Determine the (x, y) coordinate at the center of the cell enclosing the given text.  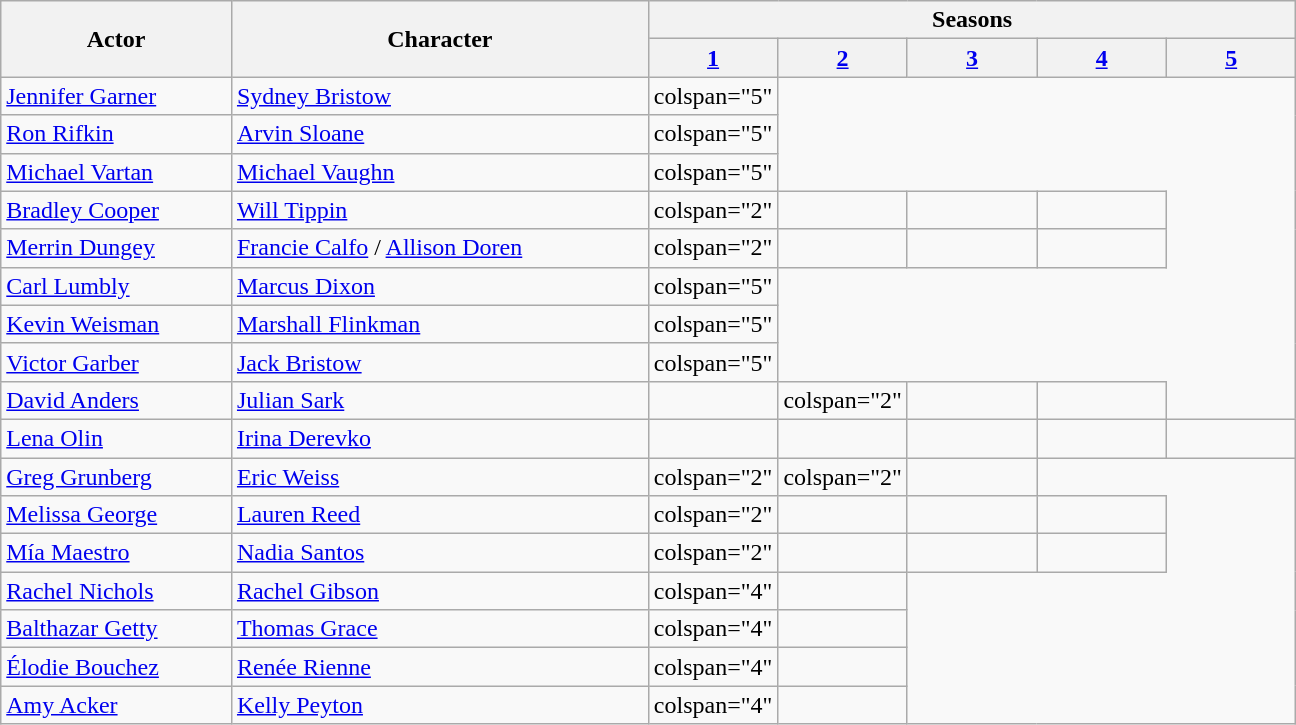
Ron Rifkin (116, 134)
1 (713, 58)
Victor Garber (116, 362)
Melissa George (116, 515)
Sydney Bristow (440, 96)
David Anders (116, 400)
Élodie Bouchez (116, 667)
4 (1102, 58)
Jack Bristow (440, 362)
Kelly Peyton (440, 705)
Francie Calfo / Allison Doren (440, 248)
Will Tippin (440, 210)
Carl Lumbly (116, 286)
2 (843, 58)
Michael Vaughn (440, 172)
Thomas Grace (440, 629)
Julian Sark (440, 400)
Rachel Nichols (116, 591)
Eric Weiss (440, 477)
Nadia Santos (440, 553)
Greg Grunberg (116, 477)
Actor (116, 39)
Renée Rienne (440, 667)
Kevin Weisman (116, 324)
Michael Vartan (116, 172)
Marcus Dixon (440, 286)
Merrin Dungey (116, 248)
Arvin Sloane (440, 134)
5 (1231, 58)
Balthazar Getty (116, 629)
Character (440, 39)
Mía Maestro (116, 553)
3 (972, 58)
Marshall Flinkman (440, 324)
Lena Olin (116, 438)
Irina Derevko (440, 438)
Bradley Cooper (116, 210)
Jennifer Garner (116, 96)
Lauren Reed (440, 515)
Rachel Gibson (440, 591)
Amy Acker (116, 705)
Seasons (972, 20)
